Extract the (x, y) coordinate from the center of the cell holding the provided text.  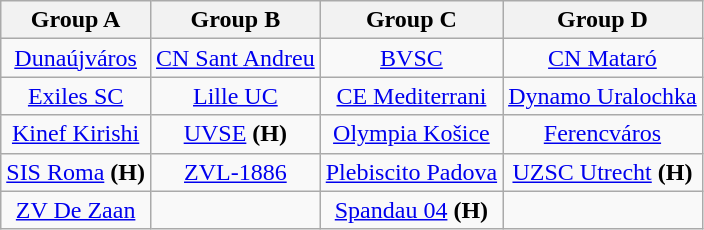
Ferencváros (603, 134)
Group A (76, 20)
UZSC Utrecht (H) (603, 172)
Dynamo Uralochka (603, 96)
Dunaújváros (76, 58)
BVSC (411, 58)
Group B (235, 20)
CN Mataró (603, 58)
Kinef Kirishi (76, 134)
Exiles SC (76, 96)
CE Mediterrani (411, 96)
Spandau 04 (H) (411, 210)
Olympia Košice (411, 134)
ZV De Zaan (76, 210)
ZVL-1886 (235, 172)
Plebiscito Padova (411, 172)
CN Sant Andreu (235, 58)
Group C (411, 20)
UVSE (H) (235, 134)
SIS Roma (H) (76, 172)
Group D (603, 20)
Lille UC (235, 96)
